Extract the [X, Y] coordinate from the center of the cell holding the provided text.  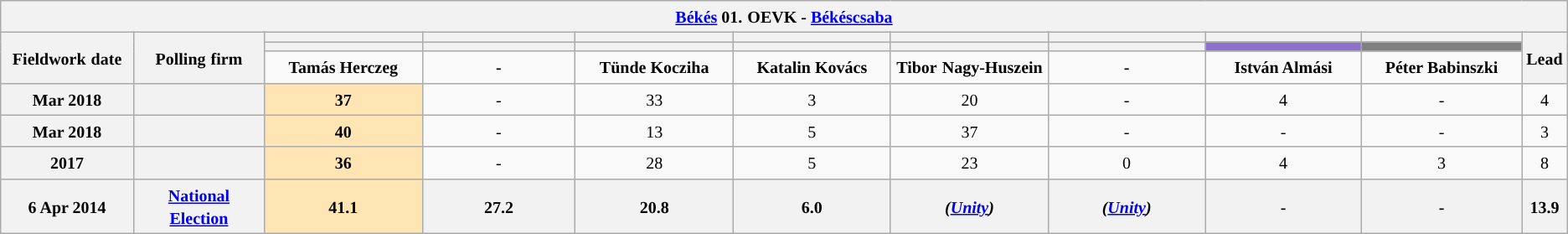
2017 [67, 163]
13 [655, 131]
Békés 01. OEVK - Békéscsaba [784, 17]
36 [343, 163]
27.2 [499, 206]
Tamás Herczeg [343, 67]
Lead [1545, 58]
István Almási [1283, 67]
6 Apr 2014 [67, 206]
0 [1127, 163]
Tibor Nagy-Huszein [970, 67]
Tünde Kocziha [655, 67]
8 [1545, 163]
40 [343, 131]
20 [970, 99]
13.9 [1545, 206]
20.8 [655, 206]
33 [655, 99]
Polling firm [199, 58]
6.0 [812, 206]
Fieldwork date [67, 58]
National Election [199, 206]
23 [970, 163]
Péter Babinszki [1441, 67]
28 [655, 163]
41.1 [343, 206]
Katalin Kovács [812, 67]
